Scan for the cell matching the given text and deliver its [x, y] coordinate at center. 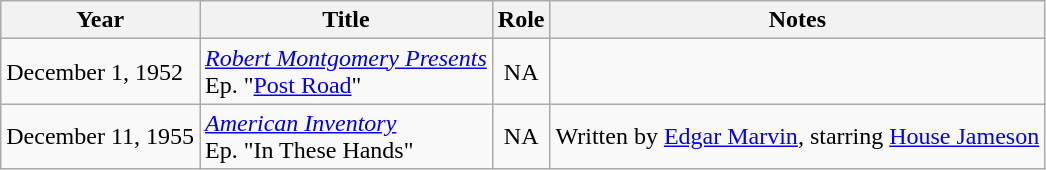
Role [521, 20]
Notes [798, 20]
December 11, 1955 [100, 136]
Robert Montgomery PresentsEp. "Post Road" [346, 72]
Title [346, 20]
December 1, 1952 [100, 72]
American InventoryEp. "In These Hands" [346, 136]
Written by Edgar Marvin, starring House Jameson [798, 136]
Year [100, 20]
